Pinpoint the cell where the given text exists, returning its (x, y) midpoint coordinate. 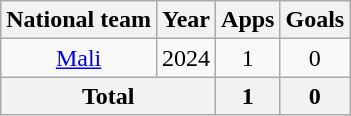
Total (108, 96)
Goals (315, 20)
Year (186, 20)
Apps (248, 20)
Mali (79, 58)
2024 (186, 58)
National team (79, 20)
